Extract the [X, Y] coordinate from the center of the cell holding the provided text.  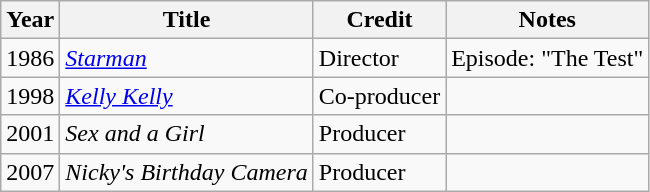
Kelly Kelly [187, 96]
Year [30, 20]
Director [379, 58]
Episode: "The Test" [548, 58]
Title [187, 20]
Starman [187, 58]
2001 [30, 134]
1986 [30, 58]
Co-producer [379, 96]
2007 [30, 172]
Notes [548, 20]
Credit [379, 20]
Sex and a Girl [187, 134]
1998 [30, 96]
Nicky's Birthday Camera [187, 172]
